For the text-containing cell, return its midpoint in [x, y] coordinate format. 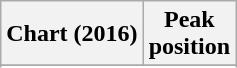
Peakposition [189, 34]
Chart (2016) [72, 34]
